Pinpoint the cell where the given text exists, returning its (x, y) midpoint coordinate. 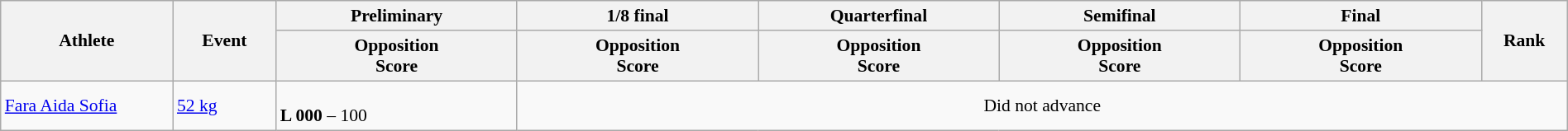
Did not advance (1042, 105)
Athlete (87, 41)
Fara Aida Sofia (87, 105)
Preliminary (397, 16)
Semifinal (1120, 16)
L 000 – 100 (397, 105)
Event (225, 41)
52 kg (225, 105)
Quarterfinal (878, 16)
Final (1361, 16)
Rank (1524, 41)
1/8 final (637, 16)
